Return [X, Y] of the center of cell containing provided text 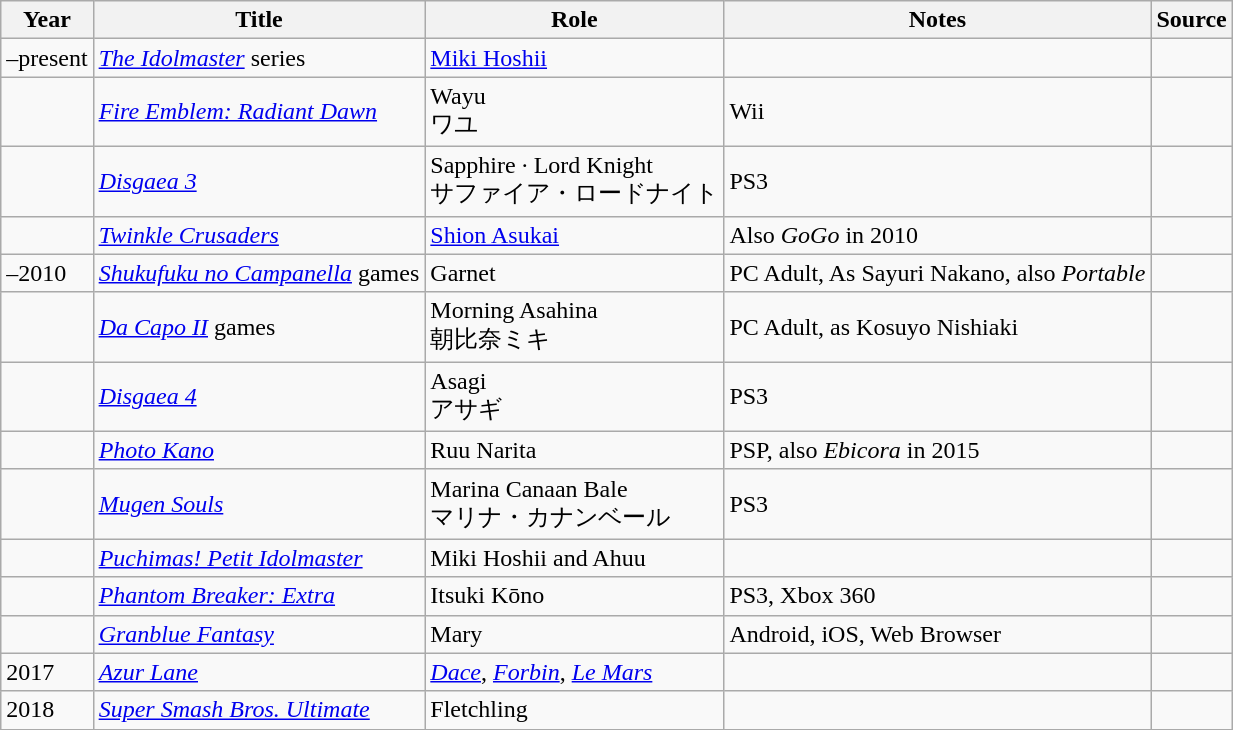
Miki Hoshii [574, 58]
Title [259, 20]
Morning Asahina朝比奈ミキ [574, 327]
Granblue Fantasy [259, 634]
Shukufuku no Campanella games [259, 273]
Garnet [574, 273]
Disgaea 3 [259, 181]
–present [47, 58]
Wayuワユ [574, 112]
PSP, also Ebicora in 2015 [938, 450]
Shion Asukai [574, 235]
PC Adult, as Kosuyo Nishiaki [938, 327]
Asagiアサギ [574, 397]
Miki Hoshii and Ahuu [574, 558]
The Idolmaster series [259, 58]
Also GoGo in 2010 [938, 235]
Dace, Forbin, Le Mars [574, 672]
Super Smash Bros. Ultimate [259, 710]
2017 [47, 672]
PS3, Xbox 360 [938, 596]
Mary [574, 634]
Disgaea 4 [259, 397]
Da Capo II games [259, 327]
Wii [938, 112]
Mugen Souls [259, 504]
Sapphire · Lord Knightサファイア・ロードナイト [574, 181]
Photo Kano [259, 450]
Puchimas! Petit Idolmaster [259, 558]
Source [1192, 20]
PC Adult, As Sayuri Nakano, also Portable [938, 273]
Itsuki Kōno [574, 596]
Fletchling [574, 710]
Marina Canaan Baleマリナ・カナンベール [574, 504]
Year [47, 20]
Role [574, 20]
Ruu Narita [574, 450]
Twinkle Crusaders [259, 235]
2018 [47, 710]
Android, iOS, Web Browser [938, 634]
–2010 [47, 273]
Phantom Breaker: Extra [259, 596]
Azur Lane [259, 672]
Notes [938, 20]
Fire Emblem: Radiant Dawn [259, 112]
